Output the (x, y) coordinate of the center of the cell containing the given text.  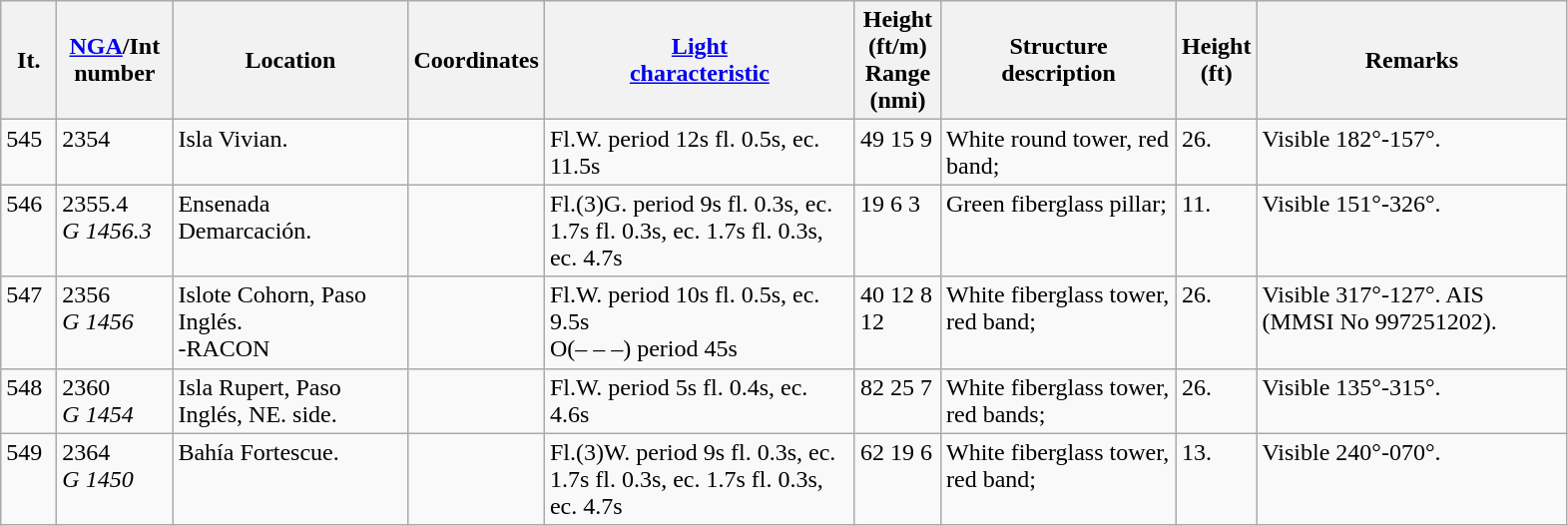
545 (29, 152)
Bahía Fortescue. (290, 479)
547 (29, 322)
49 15 9 (897, 152)
2355.4G 1456.3 (115, 231)
Isla Rupert, Paso Inglés, NE. side. (290, 401)
Location (290, 60)
2356G 1456 (115, 322)
Ensenada Demarcación. (290, 231)
Structuredescription (1058, 60)
549 (29, 479)
It. (29, 60)
62 19 6 (897, 479)
Fl.(3)G. period 9s fl. 0.3s, ec. 1.7s fl. 0.3s, ec. 1.7s fl. 0.3s, ec. 4.7s (699, 231)
Green fiberglass pillar; (1058, 231)
546 (29, 231)
19 6 3 (897, 231)
Remarks (1411, 60)
548 (29, 401)
Fl.W. period 10s fl. 0.5s, ec. 9.5s O(– – –) period 45s (699, 322)
Height (ft/m)Range (nmi) (897, 60)
2360G 1454 (115, 401)
82 25 7 (897, 401)
Visible 240°-070°. (1411, 479)
Islote Cohorn, Paso Inglés. -RACON (290, 322)
Coordinates (476, 60)
40 12 8 12 (897, 322)
NGA/Intnumber (115, 60)
Lightcharacteristic (699, 60)
13. (1217, 479)
Fl.(3)W. period 9s fl. 0.3s, ec. 1.7s fl. 0.3s, ec. 1.7s fl. 0.3s, ec. 4.7s (699, 479)
2354 (115, 152)
Visible 182°-157°. (1411, 152)
Visible 317°-127°. AIS (MMSI No 997251202). (1411, 322)
11. (1217, 231)
Fl.W. period 12s fl. 0.5s, ec. 11.5s (699, 152)
Height (ft) (1217, 60)
White round tower, red band; (1058, 152)
Visible 151°-326°. (1411, 231)
Fl.W. period 5s fl. 0.4s, ec. 4.6s (699, 401)
Visible 135°-315°. (1411, 401)
White fiberglass tower, red bands; (1058, 401)
Isla Vivian. (290, 152)
2364G 1450 (115, 479)
